From the cell containing the given text, extract its center point as (X, Y) coordinate. 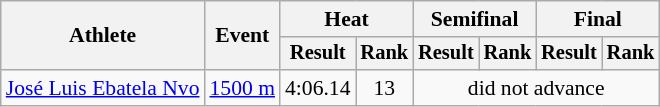
4:06.14 (318, 88)
José Luis Ebatela Nvo (103, 88)
1500 m (242, 88)
Semifinal (474, 19)
Event (242, 36)
Athlete (103, 36)
Heat (346, 19)
did not advance (536, 88)
Final (598, 19)
13 (385, 88)
